From the cell containing the given text, extract its center point as [x, y] coordinate. 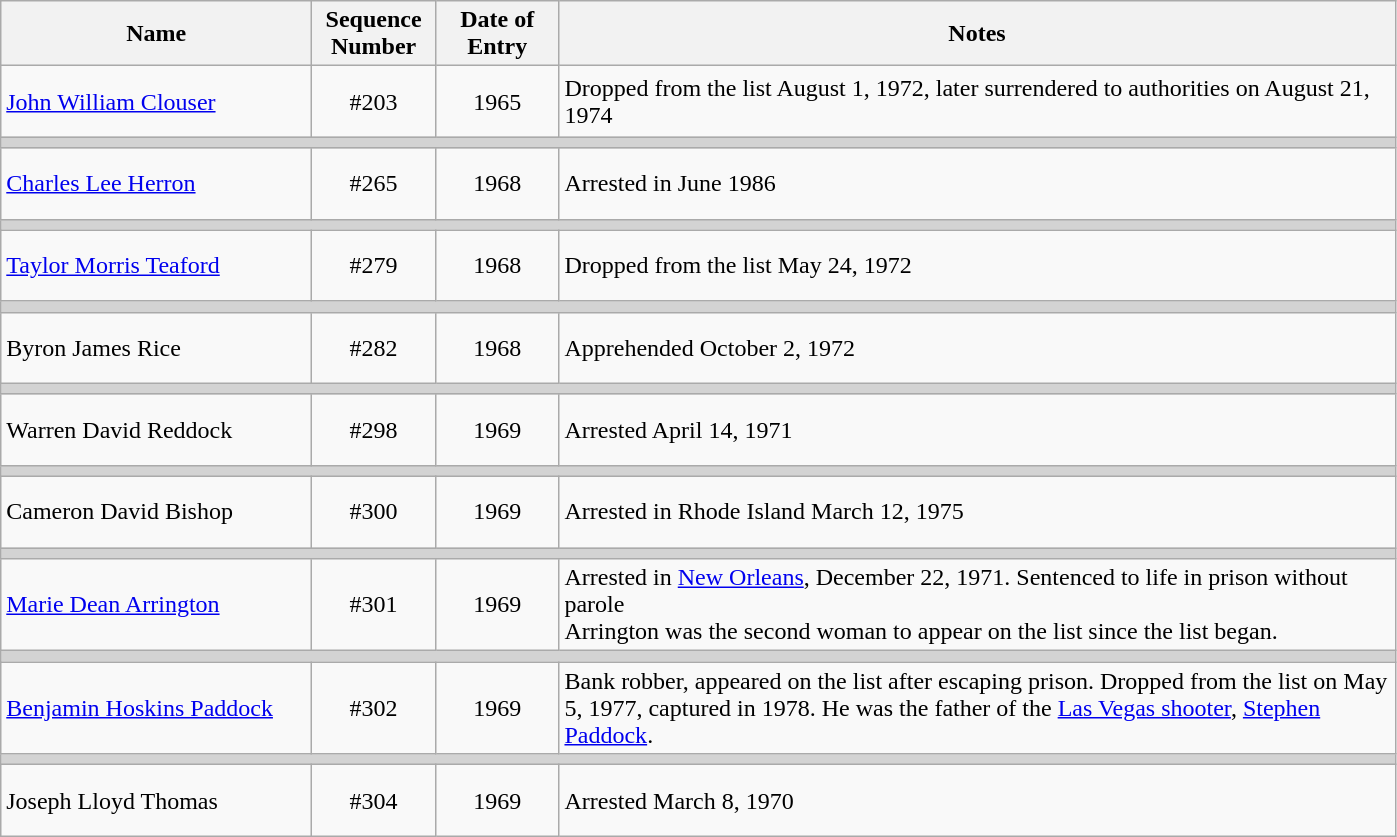
Arrested April 14, 1971 [977, 430]
Byron James Rice [156, 348]
Taylor Morris Teaford [156, 266]
Date of Entry [497, 34]
Dropped from the list May 24, 1972 [977, 266]
#265 [374, 184]
Benjamin Hoskins Paddock [156, 708]
Charles Lee Herron [156, 184]
Warren David Reddock [156, 430]
1965 [497, 102]
#302 [374, 708]
#300 [374, 512]
Joseph Lloyd Thomas [156, 800]
Name [156, 34]
#298 [374, 430]
Arrested in June 1986 [977, 184]
Dropped from the list August 1, 1972, later surrendered to authorities on August 21, 1974 [977, 102]
Apprehended October 2, 1972 [977, 348]
Arrested March 8, 1970 [977, 800]
Cameron David Bishop [156, 512]
#203 [374, 102]
Arrested in Rhode Island March 12, 1975 [977, 512]
Marie Dean Arrington [156, 605]
#282 [374, 348]
Sequence Number [374, 34]
John William Clouser [156, 102]
#301 [374, 605]
Notes [977, 34]
#279 [374, 266]
#304 [374, 800]
